For the text-containing cell, return its midpoint in (X, Y) coordinate format. 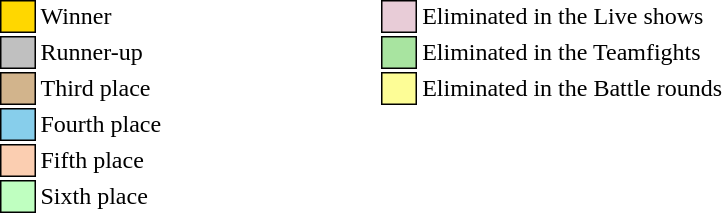
Winner (101, 16)
Runner-up (101, 52)
Third place (101, 88)
Sixth place (101, 196)
Fifth place (101, 160)
Fourth place (101, 124)
